Capture the cell that displays the provided text and extract its (X, Y) central coordinate. 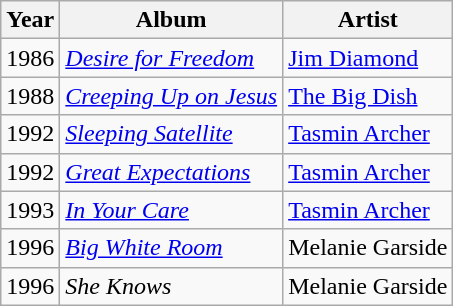
Desire for Freedom (172, 58)
Creeping Up on Jesus (172, 96)
Great Expectations (172, 172)
1986 (30, 58)
In Your Care (172, 210)
Big White Room (172, 248)
The Big Dish (368, 96)
Artist (368, 20)
1988 (30, 96)
Album (172, 20)
Sleeping Satellite (172, 134)
Jim Diamond (368, 58)
Year (30, 20)
1993 (30, 210)
She Knows (172, 286)
